Determine the [x, y] coordinate at the center of the cell enclosing the given text.  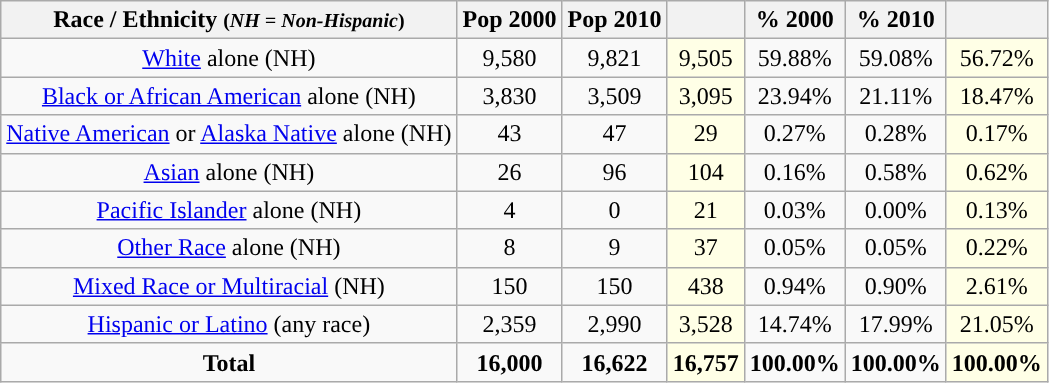
Total [229, 362]
Pacific Islander alone (NH) [229, 210]
0 [614, 210]
0.16% [794, 172]
9,821 [614, 58]
Native American or Alaska Native alone (NH) [229, 134]
9,505 [706, 58]
29 [706, 134]
43 [510, 134]
Black or African American alone (NH) [229, 96]
Pop 2010 [614, 20]
2.61% [996, 286]
0.00% [896, 210]
59.88% [794, 58]
0.27% [794, 134]
21 [706, 210]
26 [510, 172]
White alone (NH) [229, 58]
9,580 [510, 58]
16,622 [614, 362]
17.99% [896, 324]
0.94% [794, 286]
0.03% [794, 210]
438 [706, 286]
3,528 [706, 324]
9 [614, 248]
59.08% [896, 58]
14.74% [794, 324]
47 [614, 134]
37 [706, 248]
3,830 [510, 96]
18.47% [996, 96]
8 [510, 248]
56.72% [996, 58]
0.17% [996, 134]
% 2000 [794, 20]
Mixed Race or Multiracial (NH) [229, 286]
3,509 [614, 96]
0.22% [996, 248]
0.28% [896, 134]
2,990 [614, 324]
Asian alone (NH) [229, 172]
% 2010 [896, 20]
Other Race alone (NH) [229, 248]
16,757 [706, 362]
104 [706, 172]
Hispanic or Latino (any race) [229, 324]
0.13% [996, 210]
Race / Ethnicity (NH = Non-Hispanic) [229, 20]
0.58% [896, 172]
16,000 [510, 362]
2,359 [510, 324]
0.62% [996, 172]
96 [614, 172]
0.90% [896, 286]
Pop 2000 [510, 20]
3,095 [706, 96]
21.11% [896, 96]
4 [510, 210]
21.05% [996, 324]
23.94% [794, 96]
